Scan for the cell matching the given text and deliver its (X, Y) coordinate at center. 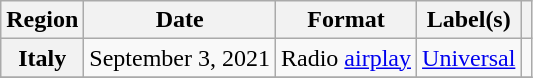
Label(s) (469, 20)
September 3, 2021 (180, 58)
Format (346, 20)
Universal (469, 58)
Italy (42, 58)
Radio airplay (346, 58)
Region (42, 20)
Date (180, 20)
